Locate the cell with the specified text and output its [X, Y] center coordinate. 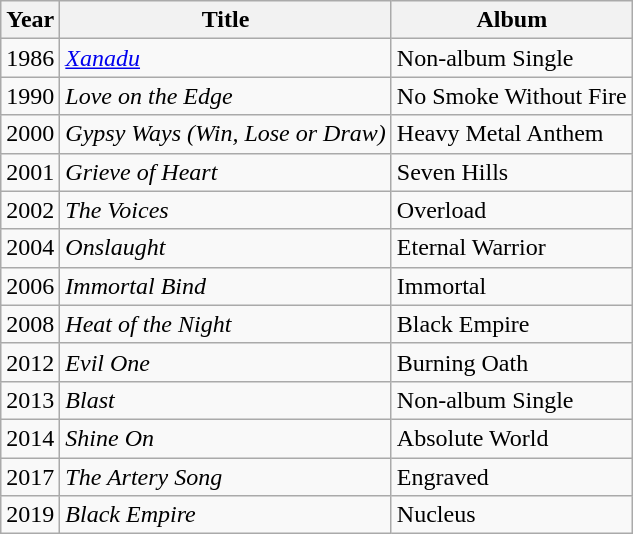
Heat of the Night [226, 324]
2017 [30, 477]
Album [512, 20]
2014 [30, 438]
Immortal [512, 286]
2012 [30, 362]
1986 [30, 58]
2000 [30, 134]
Absolute World [512, 438]
2008 [30, 324]
The Voices [226, 210]
1990 [30, 96]
Eternal Warrior [512, 248]
Burning Oath [512, 362]
2019 [30, 515]
Onslaught [226, 248]
Blast [226, 400]
Gypsy Ways (Win, Lose or Draw) [226, 134]
Xanadu [226, 58]
Grieve of Heart [226, 172]
2001 [30, 172]
Overload [512, 210]
2013 [30, 400]
2002 [30, 210]
Year [30, 20]
Nucleus [512, 515]
Seven Hills [512, 172]
Engraved [512, 477]
Shine On [226, 438]
Love on the Edge [226, 96]
Title [226, 20]
Heavy Metal Anthem [512, 134]
No Smoke Without Fire [512, 96]
2006 [30, 286]
Evil One [226, 362]
2004 [30, 248]
The Artery Song [226, 477]
Immortal Bind [226, 286]
